Pinpoint the cell where the given text exists, returning its (X, Y) midpoint coordinate. 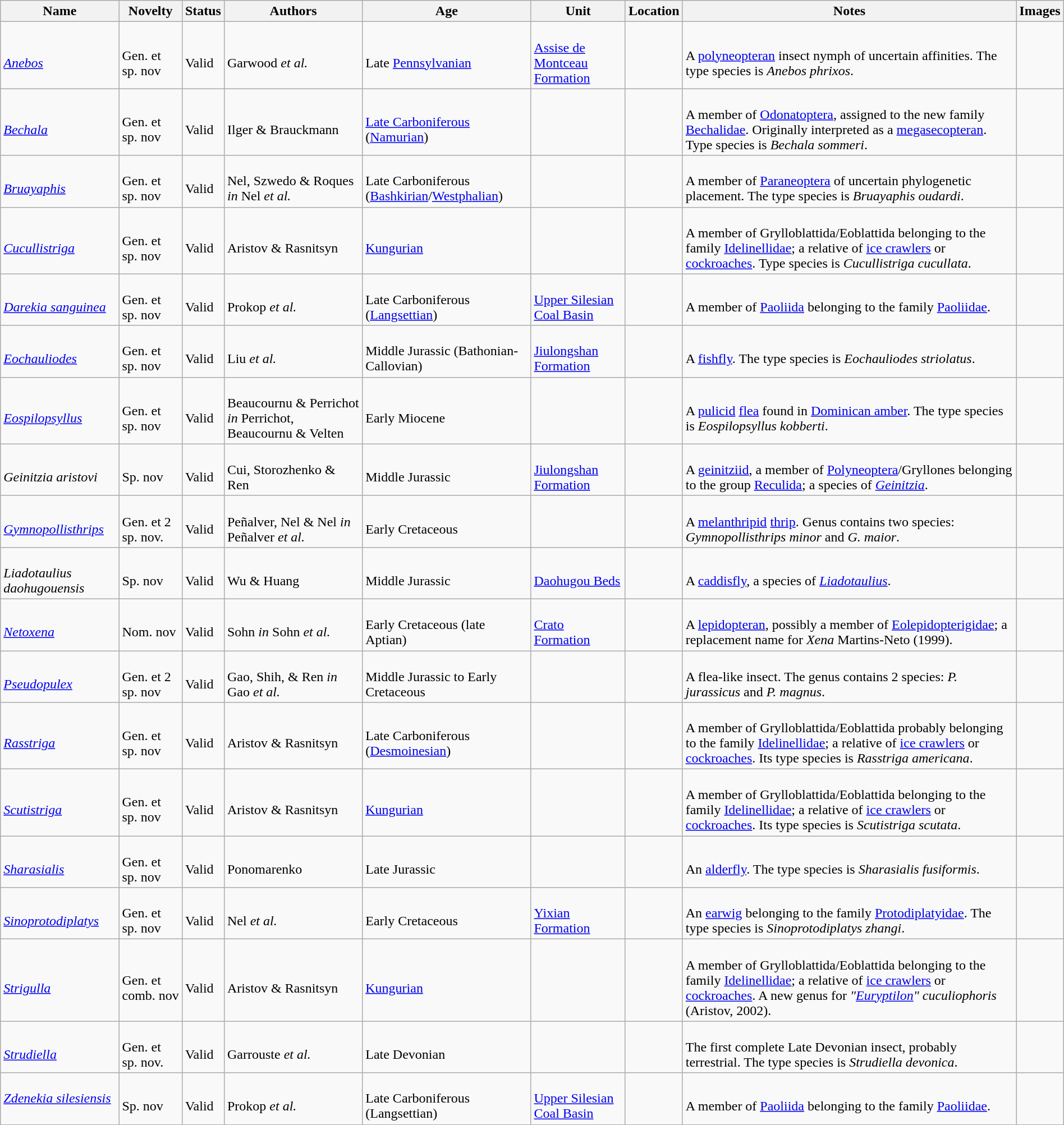
Garwood et al. (293, 55)
A flea-like insect. The genus contains 2 species: P. jurassicus and P. magnus. (850, 677)
A fishfly. The type species is Eochauliodes striolatus. (850, 351)
Liadotaulius daohugouensis (59, 573)
Daohugou Beds (578, 573)
The first complete Late Devonian insect, probably terrestrial. The type species is Strudiella devonica. (850, 1047)
Eochauliodes (59, 351)
Anebos (59, 55)
Novelty (150, 11)
Nom. nov (150, 625)
Late Carboniferous (Bashkirian/Westphalian) (447, 181)
Yixian Formation (578, 913)
A member of Paraneoptera of uncertain phylogenetic placement. The type species is Bruayaphis oudardi. (850, 181)
Gen. et 2 sp. nov. (150, 521)
A geinitziid, a member of Polyneoptera/Gryllones belonging to the group Reculida; a species of Geinitzia. (850, 470)
Sharasialis (59, 862)
Strigulla (59, 980)
Unit (578, 11)
A melanthripid thrip. Genus contains two species: Gymnopollisthrips minor and G. maior. (850, 521)
Status (203, 11)
Netoxena (59, 625)
Middle Jurassic to Early Cretaceous (447, 677)
Crato Formation (578, 625)
Assise de Montceau Formation (578, 55)
Strudiella (59, 1047)
Gen. et 2 sp. nov (150, 677)
An alderfly. The type species is Sharasialis fusiformis. (850, 862)
Ilger & Brauckmann (293, 122)
Nel et al. (293, 913)
Scutistriga (59, 802)
Wu & Huang (293, 573)
Age (447, 11)
Middle Jurassic (Bathonian-Callovian) (447, 351)
Zdenekia silesiensis (59, 1099)
Darekia sanguinea (59, 300)
Geinitzia aristovi (59, 470)
Cui, Storozhenko & Ren (293, 470)
Eospilopsyllus (59, 411)
A caddisfly, a species of Liadotaulius. (850, 573)
Name (59, 11)
Beaucournu & Perrichot in Perrichot, Beaucournu & Velten (293, 411)
Cucullistriga (59, 240)
Nel, Szwedo & Roques in Nel et al. (293, 181)
A lepidopteran, possibly a member of Eolepidopterigidae; a replacement name for Xena Martins-Neto (1999). (850, 625)
Bruayaphis (59, 181)
Images (1040, 11)
Rasstriga (59, 736)
A polyneopteran insect nymph of uncertain affinities. The type species is Anebos phrixos. (850, 55)
Late Devonian (447, 1047)
Late Carboniferous (Namurian) (447, 122)
Peñalver, Nel & Nel in Peñalver et al. (293, 521)
A pulicid flea found in Dominican amber. The type species is Eospilopsyllus kobberti. (850, 411)
An earwig belonging to the family Protodiplatyidae. The type species is Sinoprotodiplatys zhangi. (850, 913)
Authors (293, 11)
A member of Odonatoptera, assigned to the new family Bechalidae. Originally interpreted as a megasecopteran. Type species is Bechala sommeri. (850, 122)
Gao, Shih, & Ren in Gao et al. (293, 677)
Gen. et comb. nov (150, 980)
Gymnopollisthrips (59, 521)
Gen. et sp. nov. (150, 1047)
Sohn in Sohn et al. (293, 625)
Ponomarenko (293, 862)
Garrouste et al. (293, 1047)
Liu et al. (293, 351)
Pseudopulex (59, 677)
Late Pennsylvanian (447, 55)
Early Miocene (447, 411)
Notes (850, 11)
Bechala (59, 122)
Sinoprotodiplatys (59, 913)
Late Carboniferous (Desmoinesian) (447, 736)
Location (654, 11)
Early Cretaceous (late Aptian) (447, 625)
Late Jurassic (447, 862)
